Pinpoint the cell where the given text exists, returning its (X, Y) midpoint coordinate. 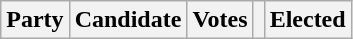
Elected (308, 20)
Votes (220, 20)
Candidate (128, 20)
Party (35, 20)
